Provide the [X, Y] coordinate of the cell's center where the given text is located.  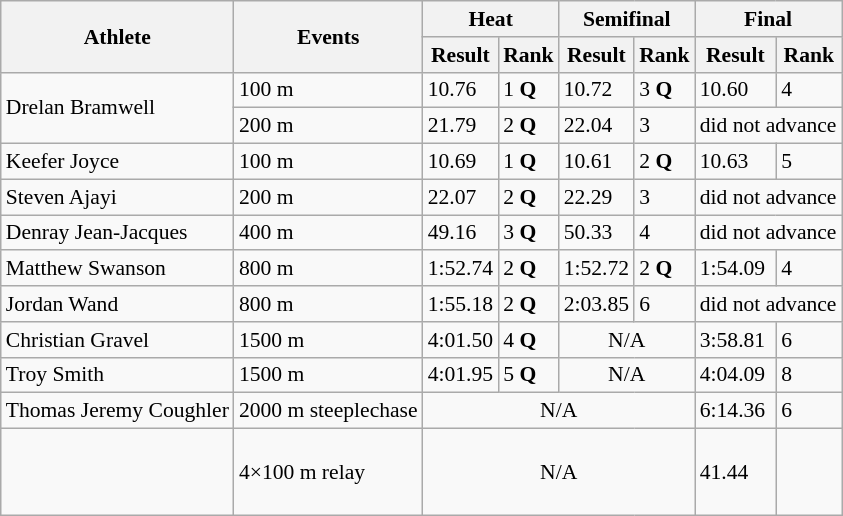
Christian Gravel [118, 340]
10.63 [736, 162]
50.33 [596, 233]
Athlete [118, 36]
Final [768, 19]
5 [808, 162]
21.79 [460, 126]
1:52.74 [460, 269]
6:14.36 [736, 411]
22.07 [460, 197]
3:58.81 [736, 340]
Events [328, 36]
Semifinal [627, 19]
Jordan Wand [118, 304]
41.44 [736, 472]
2000 m steeplechase [328, 411]
22.04 [596, 126]
10.72 [596, 90]
2:03.85 [596, 304]
4:04.09 [736, 375]
4:01.50 [460, 340]
1:52.72 [596, 269]
400 m [328, 233]
Keefer Joyce [118, 162]
1:55.18 [460, 304]
1:54.09 [736, 269]
Drelan Bramwell [118, 108]
Heat [491, 19]
22.29 [596, 197]
4×100 m relay [328, 472]
8 [808, 375]
4 Q [528, 340]
Thomas Jeremy Coughler [118, 411]
Troy Smith [118, 375]
49.16 [460, 233]
10.76 [460, 90]
4:01.95 [460, 375]
Steven Ajayi [118, 197]
Denray Jean-Jacques [118, 233]
Matthew Swanson [118, 269]
10.61 [596, 162]
5 Q [528, 375]
10.60 [736, 90]
10.69 [460, 162]
